Identify which cell holds the provided text, then report its [x, y] central coordinate. 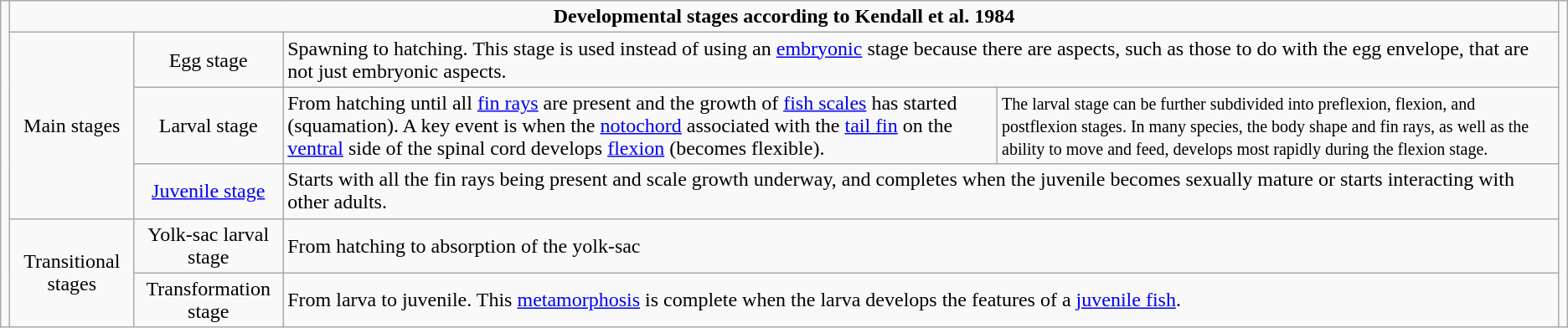
Transformation stage [209, 300]
From larva to juvenile. This metamorphosis is complete when the larva develops the features of a juvenile fish. [921, 300]
Egg stage [209, 60]
Transitional stages [72, 273]
Juvenile stage [209, 191]
Developmental stages according to Kendall et al. 1984 [784, 17]
Main stages [72, 126]
Larval stage [209, 126]
Yolk-sac larval stage [209, 246]
From hatching to absorption of the yolk-sac [921, 246]
